Determine the [X, Y] coordinate at the center of the cell enclosing the given text.  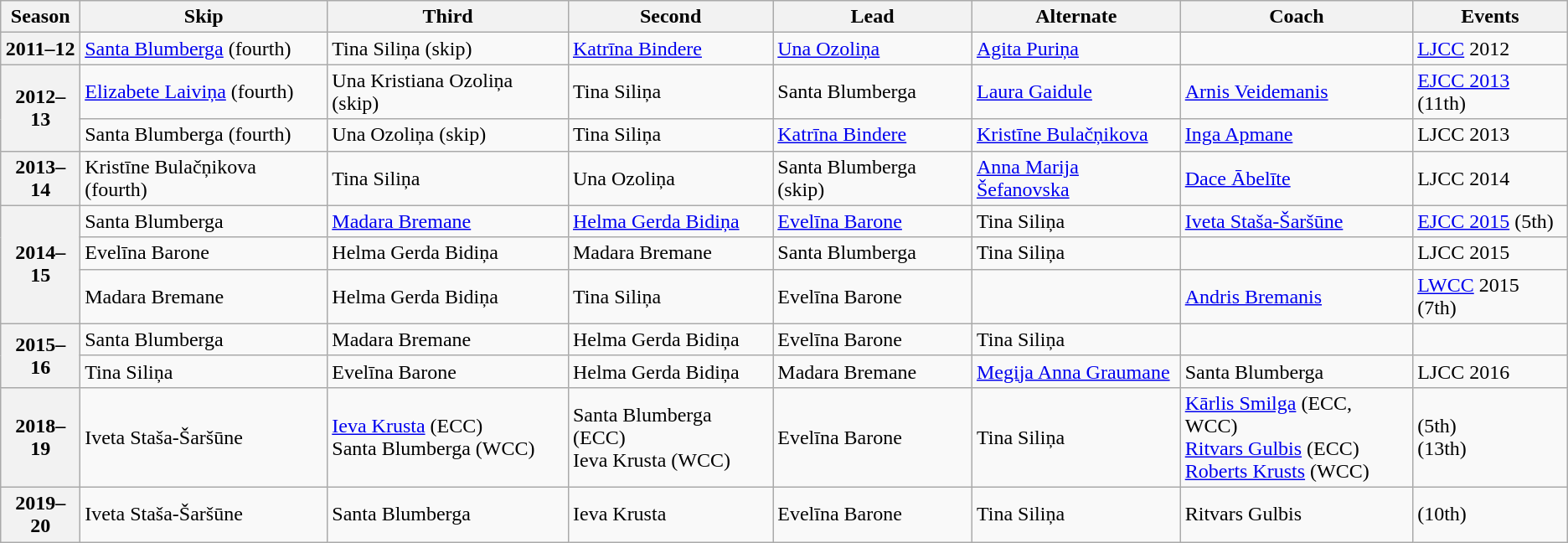
LJCC 2013 [1491, 135]
Events [1491, 17]
Lead [873, 17]
Inga Apmane [1297, 135]
(10th) [1491, 515]
2015–16 [40, 355]
Andris Bremanis [1297, 297]
2012–13 [40, 107]
2014–15 [40, 265]
Santa Blumberga (skip) [873, 178]
Alternate [1075, 17]
Una Ozoliņa (skip) [448, 135]
Second [670, 17]
Kristīne Bulačņikova [1075, 135]
Coach [1297, 17]
2019–20 [40, 515]
Kristīne Bulačņikova (fourth) [204, 178]
2013–14 [40, 178]
Ieva Krusta [670, 515]
Santa Blumberga (ECC)Ieva Krusta (WCC) [670, 437]
2018–19 [40, 437]
2011–12 [40, 49]
Dace Ābelīte [1297, 178]
LWCC 2015 (7th) [1491, 297]
Una Kristiana Ozoliņa (skip) [448, 92]
Tina Siliņa (skip) [448, 49]
(5th) (13th) [1491, 437]
Third [448, 17]
LJCC 2015 [1491, 253]
Ieva Krusta (ECC)Santa Blumberga (WCC) [448, 437]
Season [40, 17]
LJCC 2016 [1491, 371]
LJCC 2012 [1491, 49]
Megija Anna Graumane [1075, 371]
Anna Marija Šefanovska [1075, 178]
Skip [204, 17]
Arnis Veidemanis [1297, 92]
EJCC 2015 (5th) [1491, 221]
Laura Gaidule [1075, 92]
Agita Puriņa [1075, 49]
Elizabete Laiviņa (fourth) [204, 92]
Kārlis Smilga (ECC, WCC)Ritvars Gulbis (ECC)Roberts Krusts (WCC) [1297, 437]
EJCC 2013 (11th) [1491, 92]
LJCC 2014 [1491, 178]
Ritvars Gulbis [1297, 515]
